Capture the cell that displays the provided text and extract its [X, Y] central coordinate. 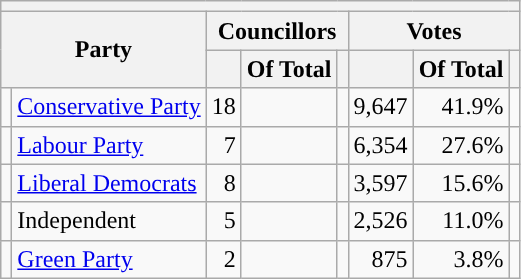
Labour Party [109, 145]
18 [224, 107]
8 [224, 183]
Party [104, 50]
3,597 [380, 183]
5 [224, 221]
2,526 [380, 221]
3.8% [461, 259]
Green Party [109, 259]
11.0% [461, 221]
Councillors [277, 31]
Independent [109, 221]
875 [380, 259]
Votes [434, 31]
6,354 [380, 145]
Conservative Party [109, 107]
15.6% [461, 183]
9,647 [380, 107]
7 [224, 145]
27.6% [461, 145]
41.9% [461, 107]
Liberal Democrats [109, 183]
2 [224, 259]
